Return the (X, Y) coordinate for the center point of the cell that contains the specified text.  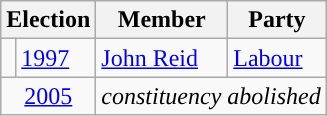
Election (48, 20)
John Reid (162, 58)
2005 (48, 96)
constituency abolished (211, 96)
1997 (56, 58)
Party (277, 20)
Member (162, 20)
Labour (277, 58)
